Provide the (x, y) coordinate of the cell's center where the given text is located.  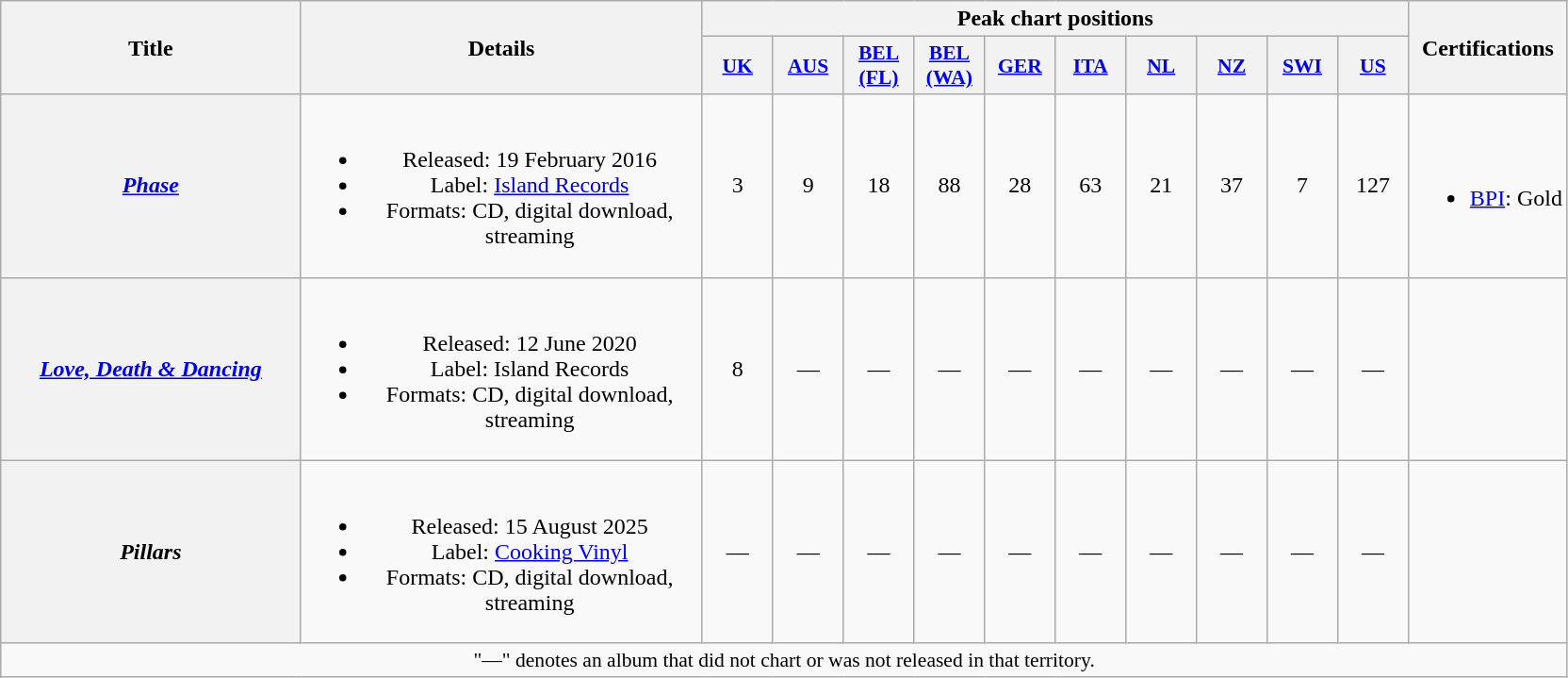
Details (501, 47)
9 (808, 186)
Phase (151, 186)
Released: 12 June 2020Label: Island RecordsFormats: CD, digital download, streaming (501, 369)
AUS (808, 66)
8 (737, 369)
63 (1091, 186)
88 (950, 186)
7 (1302, 186)
Peak chart positions (1055, 19)
28 (1020, 186)
Released: 19 February 2016Label: Island RecordsFormats: CD, digital download, streaming (501, 186)
GER (1020, 66)
37 (1233, 186)
UK (737, 66)
NZ (1233, 66)
127 (1372, 186)
BEL (FL) (878, 66)
SWI (1302, 66)
Pillars (151, 552)
21 (1161, 186)
Love, Death & Dancing (151, 369)
BPI: Gold (1487, 186)
Certifications (1487, 47)
Title (151, 47)
ITA (1091, 66)
"—" denotes an album that did not chart or was not released in that territory. (784, 660)
18 (878, 186)
US (1372, 66)
BEL (WA) (950, 66)
3 (737, 186)
Released: 15 August 2025Label: Cooking VinylFormats: CD, digital download, streaming (501, 552)
NL (1161, 66)
